Provide the (x, y) coordinate of the cell's center where the given text is located.  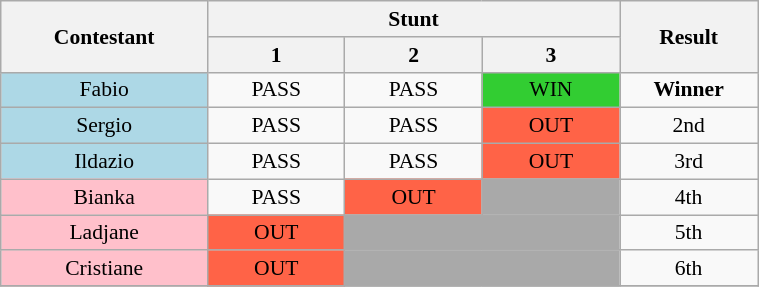
2 (414, 55)
3 (550, 55)
3rd (689, 162)
Winner (689, 90)
4th (689, 197)
5th (689, 233)
Cristiane (104, 269)
Sergio (104, 126)
Ladjane (104, 233)
Contestant (104, 36)
Result (689, 36)
WIN (550, 90)
Ildazio (104, 162)
Fabio (104, 90)
Bianka (104, 197)
2nd (689, 126)
Stunt (414, 19)
1 (276, 55)
6th (689, 269)
